Scan for the cell matching the given text and deliver its [X, Y] coordinate at center. 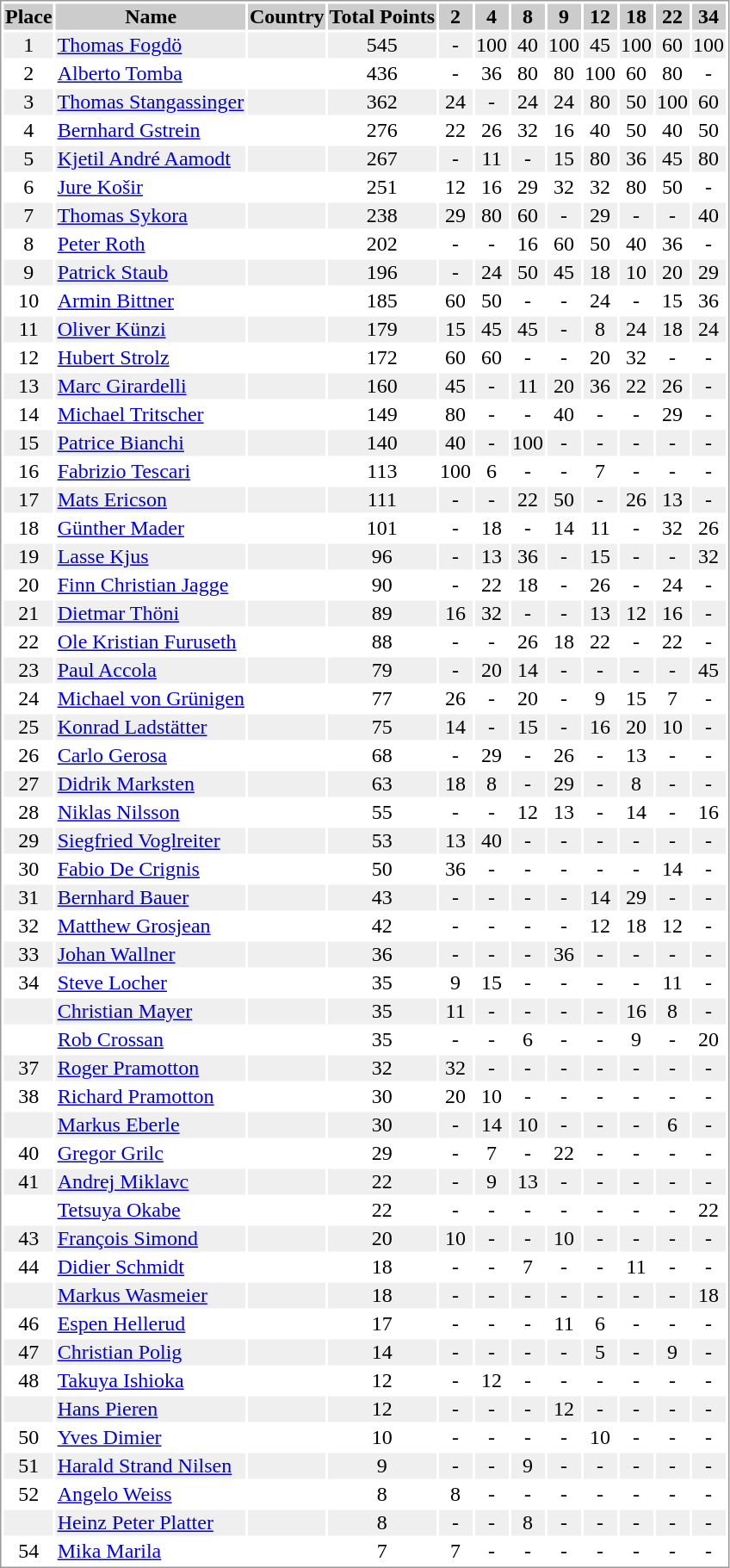
Takuya Ishioka [151, 1380]
96 [382, 557]
Yves Dimier [151, 1437]
Finn Christian Jagge [151, 585]
46 [28, 1323]
Didier Schmidt [151, 1267]
545 [382, 46]
113 [382, 471]
276 [382, 130]
111 [382, 500]
140 [382, 443]
Hubert Strolz [151, 357]
Rob Crossan [151, 1039]
27 [28, 784]
Marc Girardelli [151, 387]
Konrad Ladstätter [151, 728]
149 [382, 414]
Oliver Künzi [151, 330]
Markus Wasmeier [151, 1296]
Heinz Peter Platter [151, 1523]
Steve Locher [151, 982]
Paul Accola [151, 671]
38 [28, 1096]
Country [287, 16]
Thomas Sykora [151, 216]
Ole Kristian Furuseth [151, 641]
Tetsuya Okabe [151, 1210]
79 [382, 671]
Markus Eberle [151, 1125]
89 [382, 614]
202 [382, 244]
21 [28, 614]
28 [28, 812]
185 [382, 301]
42 [382, 926]
251 [382, 187]
436 [382, 73]
63 [382, 784]
Name [151, 16]
Fabio De Crignis [151, 869]
Matthew Grosjean [151, 926]
Thomas Stangassinger [151, 102]
362 [382, 102]
90 [382, 585]
Christian Polig [151, 1353]
37 [28, 1069]
Mika Marila [151, 1551]
Andrej Miklavc [151, 1182]
Michael von Grünigen [151, 698]
Mats Ericson [151, 500]
Carlo Gerosa [151, 755]
23 [28, 671]
1 [28, 46]
238 [382, 216]
52 [28, 1494]
33 [28, 955]
Angelo Weiss [151, 1494]
51 [28, 1466]
Harald Strand Nilsen [151, 1466]
3 [28, 102]
31 [28, 898]
Richard Pramotton [151, 1096]
Gregor Grilc [151, 1153]
41 [28, 1182]
19 [28, 557]
47 [28, 1353]
75 [382, 728]
Niklas Nilsson [151, 812]
Armin Bittner [151, 301]
Didrik Marksten [151, 784]
160 [382, 387]
77 [382, 698]
Jure Košir [151, 187]
172 [382, 357]
Günther Mader [151, 528]
Place [28, 16]
Peter Roth [151, 244]
Bernhard Bauer [151, 898]
Kjetil André Aamodt [151, 159]
Siegfried Voglreiter [151, 841]
55 [382, 812]
53 [382, 841]
25 [28, 728]
Espen Hellerud [151, 1323]
Dietmar Thöni [151, 614]
44 [28, 1267]
Patrice Bianchi [151, 443]
68 [382, 755]
Michael Tritscher [151, 414]
Fabrizio Tescari [151, 471]
Alberto Tomba [151, 73]
François Simond [151, 1239]
Hans Pieren [151, 1410]
Total Points [382, 16]
Patrick Staub [151, 273]
Thomas Fogdö [151, 46]
179 [382, 330]
54 [28, 1551]
Roger Pramotton [151, 1069]
267 [382, 159]
Lasse Kjus [151, 557]
196 [382, 273]
101 [382, 528]
88 [382, 641]
Bernhard Gstrein [151, 130]
Johan Wallner [151, 955]
Christian Mayer [151, 1012]
48 [28, 1380]
